From the cell containing the given text, extract its center point as (X, Y) coordinate. 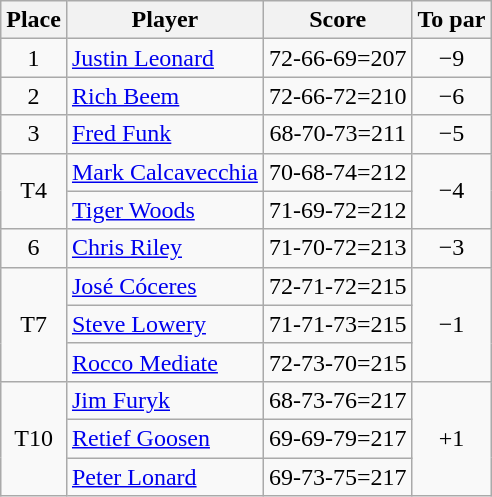
68-73-76=217 (338, 400)
72-66-69=207 (338, 58)
−6 (452, 96)
T7 (34, 324)
1 (34, 58)
José Cóceres (164, 286)
69-73-75=217 (338, 477)
T10 (34, 438)
6 (34, 248)
Player (164, 20)
3 (34, 134)
70-68-74=212 (338, 172)
−5 (452, 134)
+1 (452, 438)
Rocco Mediate (164, 362)
To par (452, 20)
T4 (34, 191)
Mark Calcavecchia (164, 172)
−9 (452, 58)
72-66-72=210 (338, 96)
71-71-73=215 (338, 324)
Chris Riley (164, 248)
71-70-72=213 (338, 248)
Jim Furyk (164, 400)
72-71-72=215 (338, 286)
Retief Goosen (164, 438)
−3 (452, 248)
−1 (452, 324)
−4 (452, 191)
Peter Lonard (164, 477)
2 (34, 96)
Justin Leonard (164, 58)
72-73-70=215 (338, 362)
69-69-79=217 (338, 438)
Fred Funk (164, 134)
71-69-72=212 (338, 210)
Rich Beem (164, 96)
Place (34, 20)
Score (338, 20)
Tiger Woods (164, 210)
Steve Lowery (164, 324)
68-70-73=211 (338, 134)
